Return the [x, y] coordinate for the center point of the cell that contains the specified text.  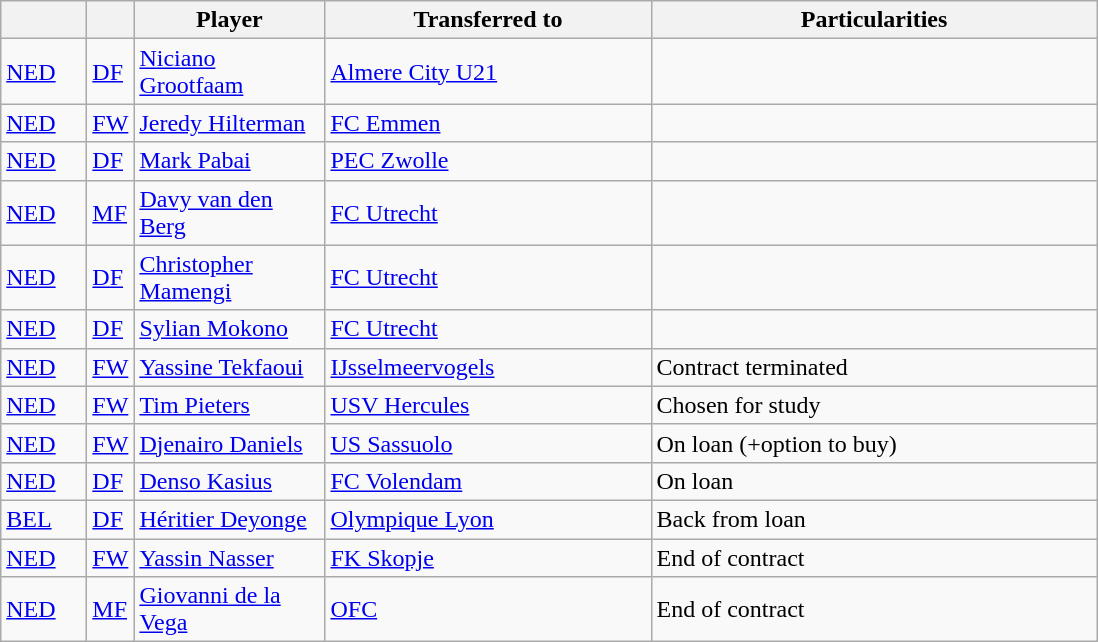
Mark Pabai [230, 161]
On loan (+option to buy) [874, 443]
Player [230, 20]
Particularities [874, 20]
Niciano Grootfaam [230, 72]
Davy van den Berg [230, 212]
OFC [488, 610]
On loan [874, 481]
IJsselmeervogels [488, 367]
Yassine Tekfaoui [230, 367]
Yassin Nasser [230, 557]
Chosen for study [874, 405]
FC Volendam [488, 481]
PEC Zwolle [488, 161]
Christopher Mamengi [230, 278]
Sylian Mokono [230, 329]
BEL [44, 519]
Contract terminated [874, 367]
Olympique Lyon [488, 519]
Transferred to [488, 20]
Djenairo Daniels [230, 443]
Giovanni de la Vega [230, 610]
FK Skopje [488, 557]
Jeredy Hilterman [230, 123]
Back from loan [874, 519]
FC Emmen [488, 123]
Almere City U21 [488, 72]
Tim Pieters [230, 405]
Denso Kasius [230, 481]
USV Hercules [488, 405]
Héritier Deyonge [230, 519]
US Sassuolo [488, 443]
